Find where the given text appears and provide that cell's center as (X, Y) coordinate. 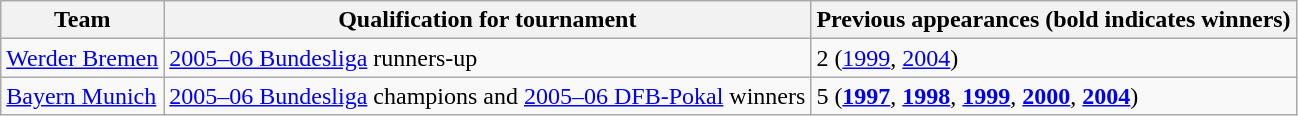
2005–06 Bundesliga runners-up (488, 58)
2005–06 Bundesliga champions and 2005–06 DFB-Pokal winners (488, 96)
2 (1999, 2004) (1054, 58)
Werder Bremen (82, 58)
Team (82, 20)
Bayern Munich (82, 96)
Qualification for tournament (488, 20)
Previous appearances (bold indicates winners) (1054, 20)
5 (1997, 1998, 1999, 2000, 2004) (1054, 96)
